Extract the (x, y) coordinate from the center of the cell holding the provided text.  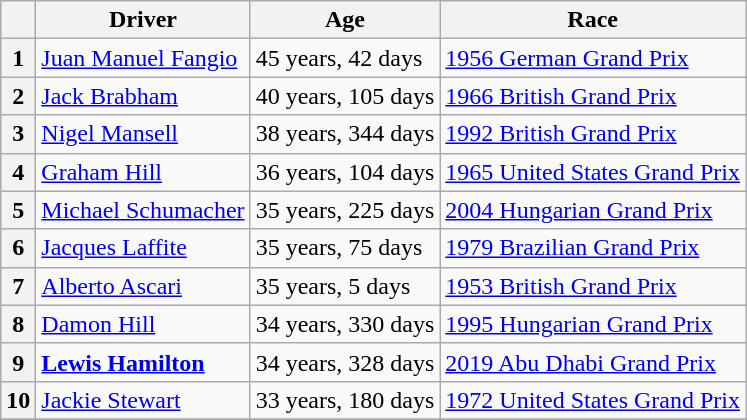
1992 British Grand Prix (593, 134)
3 (18, 134)
1953 British Grand Prix (593, 286)
Alberto Ascari (143, 286)
45 years, 42 days (345, 58)
35 years, 75 days (345, 248)
Juan Manuel Fangio (143, 58)
6 (18, 248)
8 (18, 324)
2 (18, 96)
2004 Hungarian Grand Prix (593, 210)
Michael Schumacher (143, 210)
Age (345, 20)
Jackie Stewart (143, 400)
1979 Brazilian Grand Prix (593, 248)
34 years, 328 days (345, 362)
1956 German Grand Prix (593, 58)
10 (18, 400)
40 years, 105 days (345, 96)
Driver (143, 20)
2019 Abu Dhabi Grand Prix (593, 362)
1965 United States Grand Prix (593, 172)
36 years, 104 days (345, 172)
1966 British Grand Prix (593, 96)
35 years, 5 days (345, 286)
1995 Hungarian Grand Prix (593, 324)
38 years, 344 days (345, 134)
Lewis Hamilton (143, 362)
33 years, 180 days (345, 400)
5 (18, 210)
Graham Hill (143, 172)
4 (18, 172)
Nigel Mansell (143, 134)
Jacques Laffite (143, 248)
9 (18, 362)
1972 United States Grand Prix (593, 400)
7 (18, 286)
Damon Hill (143, 324)
34 years, 330 days (345, 324)
35 years, 225 days (345, 210)
Jack Brabham (143, 96)
Race (593, 20)
1 (18, 58)
